Extract the (x, y) coordinate from the center of the cell holding the provided text.  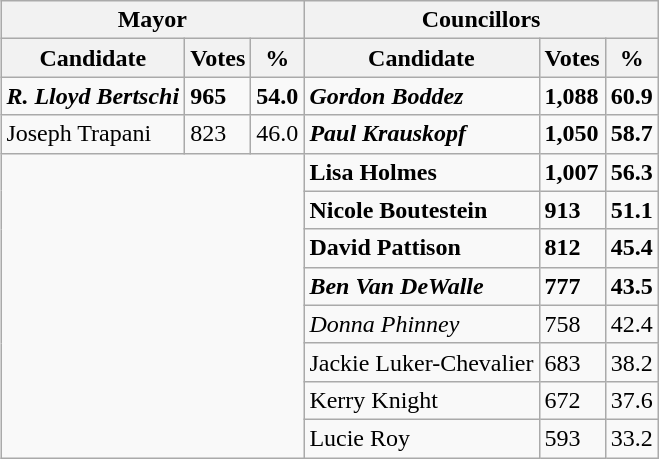
Gordon Boddez (422, 96)
Lisa Holmes (422, 172)
Ben Van DeWalle (422, 286)
Mayor (152, 20)
1,050 (572, 134)
38.2 (632, 362)
54.0 (278, 96)
33.2 (632, 438)
Paul Krauskopf (422, 134)
758 (572, 324)
Jackie Luker-Chevalier (422, 362)
45.4 (632, 248)
R. Lloyd Bertschi (93, 96)
Kerry Knight (422, 400)
1,007 (572, 172)
Joseph Trapani (93, 134)
Nicole Boutestein (422, 210)
60.9 (632, 96)
43.5 (632, 286)
37.6 (632, 400)
Councillors (481, 20)
913 (572, 210)
777 (572, 286)
42.4 (632, 324)
58.7 (632, 134)
46.0 (278, 134)
593 (572, 438)
1,088 (572, 96)
Donna Phinney (422, 324)
Lucie Roy (422, 438)
812 (572, 248)
965 (218, 96)
672 (572, 400)
56.3 (632, 172)
823 (218, 134)
David Pattison (422, 248)
51.1 (632, 210)
683 (572, 362)
